Extract the (X, Y) coordinate from the center of the cell holding the provided text.  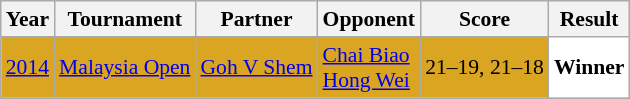
21–19, 21–18 (484, 68)
2014 (28, 68)
Goh V Shem (256, 68)
Partner (256, 19)
Chai Biao Hong Wei (370, 68)
Opponent (370, 19)
Year (28, 19)
Result (590, 19)
Malaysia Open (124, 68)
Score (484, 19)
Tournament (124, 19)
Winner (590, 68)
